Pinpoint the cell where the given text exists, returning its (X, Y) midpoint coordinate. 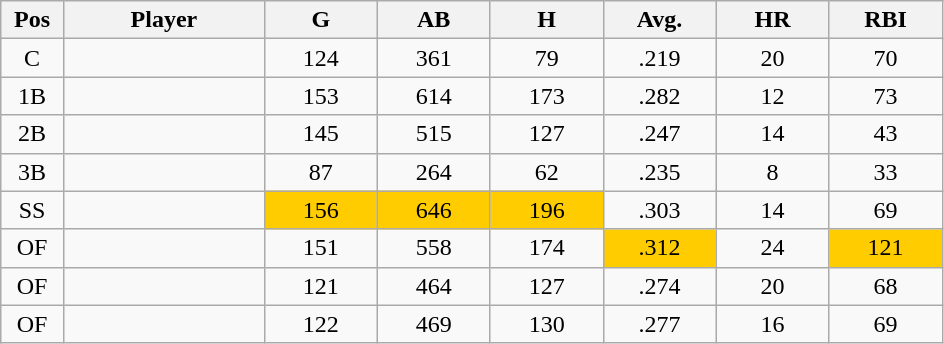
464 (434, 286)
Pos (32, 20)
8 (772, 172)
122 (320, 324)
196 (546, 210)
558 (434, 248)
70 (886, 58)
62 (546, 172)
Avg. (660, 20)
3B (32, 172)
173 (546, 96)
.274 (660, 286)
469 (434, 324)
515 (434, 134)
153 (320, 96)
12 (772, 96)
.247 (660, 134)
614 (434, 96)
174 (546, 248)
87 (320, 172)
130 (546, 324)
Player (164, 20)
43 (886, 134)
646 (434, 210)
.303 (660, 210)
.282 (660, 96)
SS (32, 210)
361 (434, 58)
151 (320, 248)
24 (772, 248)
C (32, 58)
124 (320, 58)
.277 (660, 324)
68 (886, 286)
156 (320, 210)
79 (546, 58)
G (320, 20)
2B (32, 134)
AB (434, 20)
HR (772, 20)
H (546, 20)
.235 (660, 172)
.312 (660, 248)
33 (886, 172)
.219 (660, 58)
264 (434, 172)
16 (772, 324)
73 (886, 96)
RBI (886, 20)
1B (32, 96)
145 (320, 134)
